Determine the [X, Y] coordinate at the center of the cell enclosing the given text.  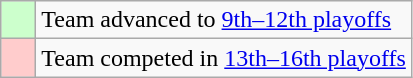
Team competed in 13th–16th playoffs [224, 58]
Team advanced to 9th–12th playoffs [224, 20]
